Identify which cell holds the provided text, then report its [X, Y] central coordinate. 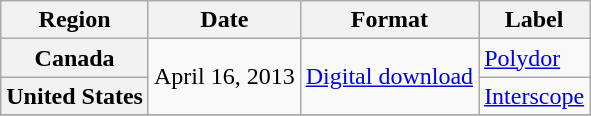
Polydor [534, 58]
Canada [75, 58]
United States [75, 96]
Date [224, 20]
Interscope [534, 96]
Digital download [389, 77]
Region [75, 20]
Format [389, 20]
April 16, 2013 [224, 77]
Label [534, 20]
